Return [x, y] of the center of cell containing provided text 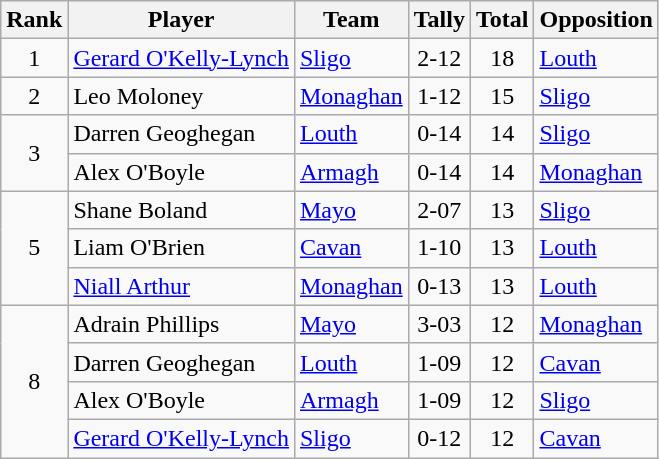
Tally [439, 20]
Adrain Phillips [182, 324]
18 [502, 58]
2-12 [439, 58]
1 [34, 58]
Team [351, 20]
2 [34, 96]
1-12 [439, 96]
0-13 [439, 286]
3 [34, 153]
Niall Arthur [182, 286]
15 [502, 96]
Liam O'Brien [182, 248]
Leo Moloney [182, 96]
8 [34, 381]
Player [182, 20]
2-07 [439, 210]
3-03 [439, 324]
Total [502, 20]
Opposition [596, 20]
Shane Boland [182, 210]
5 [34, 248]
1-10 [439, 248]
Rank [34, 20]
0-12 [439, 438]
